Identify which cell holds the provided text, then report its (X, Y) central coordinate. 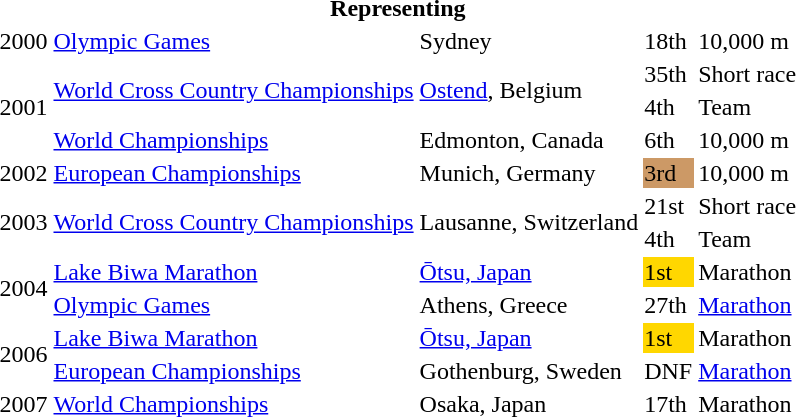
Athens, Greece (529, 305)
Ostend, Belgium (529, 90)
World Championships (234, 140)
3rd (668, 173)
6th (668, 140)
27th (668, 305)
21st (668, 206)
18th (668, 41)
35th (668, 74)
Gothenburg, Sweden (529, 371)
DNF (668, 371)
Munich, Germany (529, 173)
Lausanne, Switzerland (529, 222)
Edmonton, Canada (529, 140)
Sydney (529, 41)
